Search for the cell housing the specified text and yield its (X, Y) center coordinate. 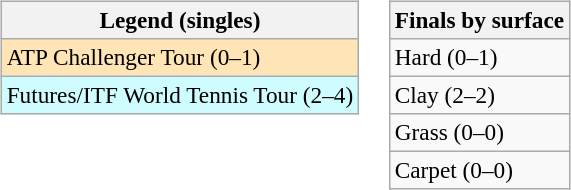
Legend (singles) (180, 20)
Carpet (0–0) (479, 171)
Finals by surface (479, 20)
Hard (0–1) (479, 57)
Grass (0–0) (479, 133)
Clay (2–2) (479, 95)
ATP Challenger Tour (0–1) (180, 57)
Futures/ITF World Tennis Tour (2–4) (180, 95)
